Capture the cell that displays the provided text and extract its [x, y] central coordinate. 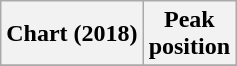
Peak position [189, 34]
Chart (2018) [72, 34]
